Locate the cell with the specified text and output its (x, y) center coordinate. 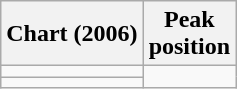
Chart (2006) (72, 34)
Peakposition (189, 34)
